Return the [x, y] coordinate for the center point of the cell that contains the specified text.  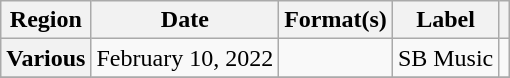
February 10, 2022 [185, 58]
SB Music [445, 58]
Date [185, 20]
Format(s) [336, 20]
Label [445, 20]
Various [46, 58]
Region [46, 20]
